Detect which cell encompasses the target text, then output its (x, y) center coordinate. 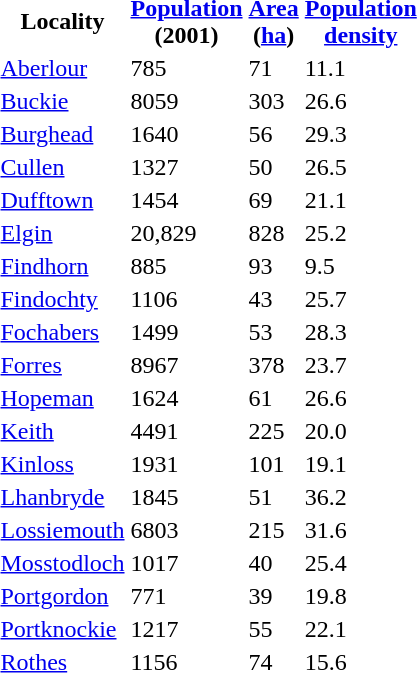
51 (274, 497)
1624 (186, 398)
8967 (186, 365)
1845 (186, 497)
1931 (186, 464)
303 (274, 101)
71 (274, 68)
1106 (186, 299)
1499 (186, 332)
101 (274, 464)
1454 (186, 200)
885 (186, 266)
215 (274, 530)
771 (186, 596)
1327 (186, 167)
39 (274, 596)
6803 (186, 530)
43 (274, 299)
53 (274, 332)
378 (274, 365)
8059 (186, 101)
785 (186, 68)
69 (274, 200)
225 (274, 431)
20,829 (186, 233)
61 (274, 398)
55 (274, 629)
1217 (186, 629)
56 (274, 134)
828 (274, 233)
40 (274, 563)
93 (274, 266)
1640 (186, 134)
50 (274, 167)
4491 (186, 431)
1017 (186, 563)
